Extract the [x, y] coordinate from the center of the cell holding the provided text.  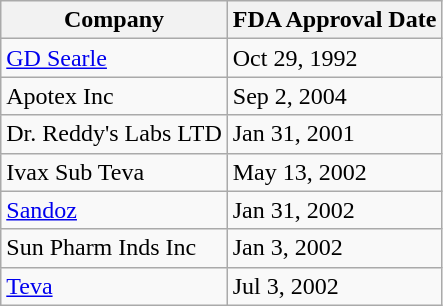
Sep 2, 2004 [334, 96]
Sun Pharm Inds Inc [114, 248]
Jan 31, 2002 [334, 210]
Jan 31, 2001 [334, 134]
Teva [114, 286]
Jan 3, 2002 [334, 248]
Dr. Reddy's Labs LTD [114, 134]
Ivax Sub Teva [114, 172]
Apotex Inc [114, 96]
Jul 3, 2002 [334, 286]
Sandoz [114, 210]
FDA Approval Date [334, 20]
Company [114, 20]
GD Searle [114, 58]
Oct 29, 1992 [334, 58]
May 13, 2002 [334, 172]
